Capture the cell that displays the provided text and extract its [X, Y] central coordinate. 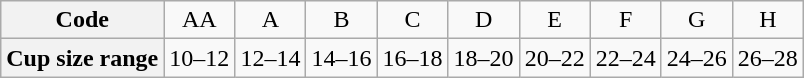
G [696, 20]
A [270, 20]
12–14 [270, 58]
24–26 [696, 58]
D [484, 20]
14–16 [342, 58]
H [768, 20]
AA [200, 20]
26–28 [768, 58]
Code [82, 20]
18–20 [484, 58]
10–12 [200, 58]
E [554, 20]
F [626, 20]
20–22 [554, 58]
Cup size range [82, 58]
B [342, 20]
16–18 [412, 58]
22–24 [626, 58]
C [412, 20]
